Capture the cell that displays the provided text and extract its (x, y) central coordinate. 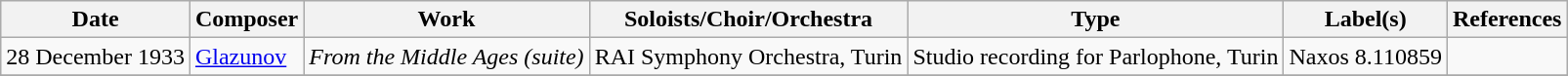
Studio recording for Parlophone, Turin (1096, 57)
Glazunov (246, 57)
RAI Symphony Orchestra, Turin (748, 57)
Date (96, 19)
Composer (246, 19)
28 December 1933 (96, 57)
Label(s) (1366, 19)
Naxos 8.110859 (1366, 57)
Soloists/Choir/Orchestra (748, 19)
Work (446, 19)
From the Middle Ages (suite) (446, 57)
References (1506, 19)
Type (1096, 19)
